Find where the given text appears and provide that cell's center as (x, y) coordinate. 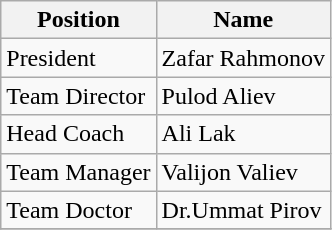
Dr.Ummat Pirov (243, 210)
Head Coach (78, 134)
Zafar Rahmonov (243, 58)
Team Director (78, 96)
Valijon Valiev (243, 172)
Team Doctor (78, 210)
Team Manager (78, 172)
Position (78, 20)
Pulod Aliev (243, 96)
President (78, 58)
Name (243, 20)
Ali Lak (243, 134)
